Extract the (X, Y) coordinate from the center of the cell holding the provided text.  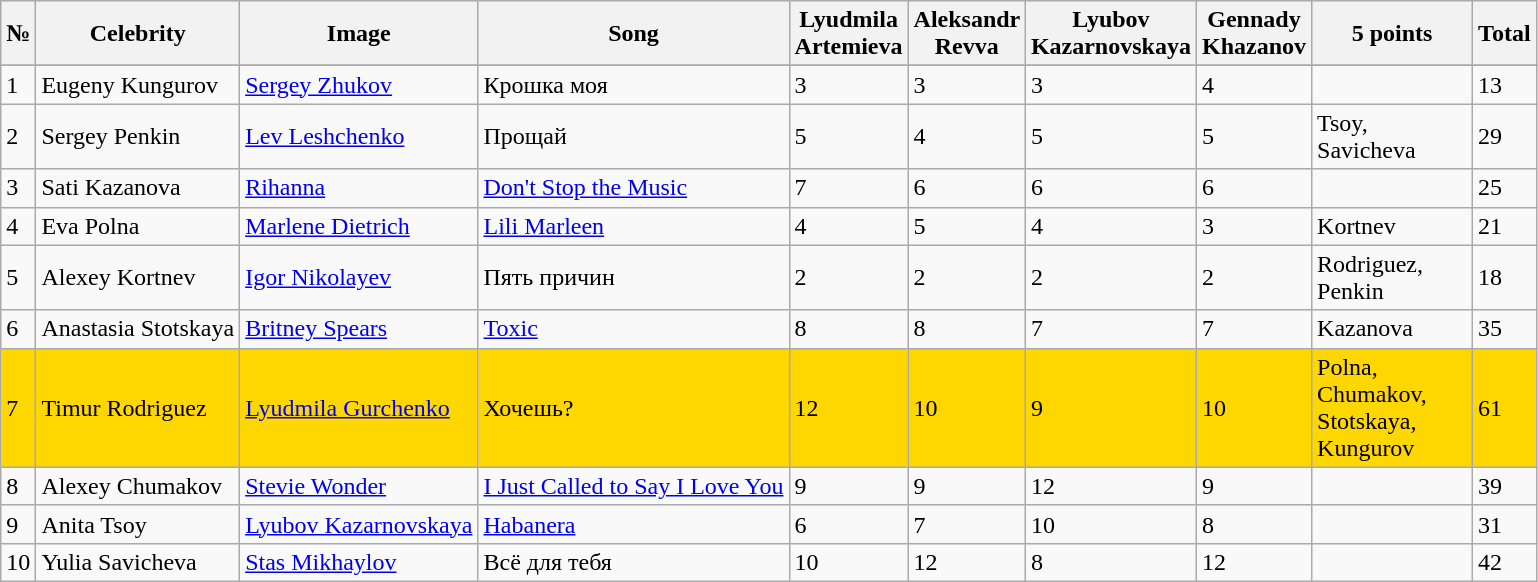
42 (1505, 562)
№ (18, 34)
5 points (1392, 34)
Eva Polna (138, 226)
Stevie Wonder (359, 486)
Lyudmila Artemieva (848, 34)
61 (1505, 408)
13 (1505, 85)
Lyudmila Gurchenko (359, 408)
Alexey Chumakov (138, 486)
Alexey Kortnev (138, 278)
Anita Tsoy (138, 524)
Song (634, 34)
Lili Marleen (634, 226)
31 (1505, 524)
Total (1505, 34)
1 (18, 85)
Крошка моя (634, 85)
Polna, Chumakov, Stotskaya, Kungurov (1392, 408)
Anastasia Stotskaya (138, 329)
Tsoy, Savicheva (1392, 136)
Kazanova (1392, 329)
Прощай (634, 136)
Toxic (634, 329)
Marlene Dietrich (359, 226)
I Just Called to Say I Love You (634, 486)
Sergey Zhukov (359, 85)
Stas Mikhaylov (359, 562)
Sergey Penkin (138, 136)
25 (1505, 188)
Igor Nikolayev (359, 278)
18 (1505, 278)
Всё для тебя (634, 562)
Celebrity (138, 34)
Пять причин (634, 278)
Rodriguez, Penkin (1392, 278)
39 (1505, 486)
35 (1505, 329)
Хочешь? (634, 408)
Britney Spears (359, 329)
Gennady Khazanov (1254, 34)
29 (1505, 136)
Don't Stop the Music (634, 188)
21 (1505, 226)
Eugeny Kungurov (138, 85)
Lev Leshchenko (359, 136)
Image (359, 34)
Rihanna (359, 188)
Timur Rodriguez (138, 408)
Sati Kazanova (138, 188)
Aleksandr Revva (966, 34)
Yulia Savicheva (138, 562)
Habanera (634, 524)
Kortnev (1392, 226)
